Provide the [X, Y] coordinate of the cell's center where the given text is located.  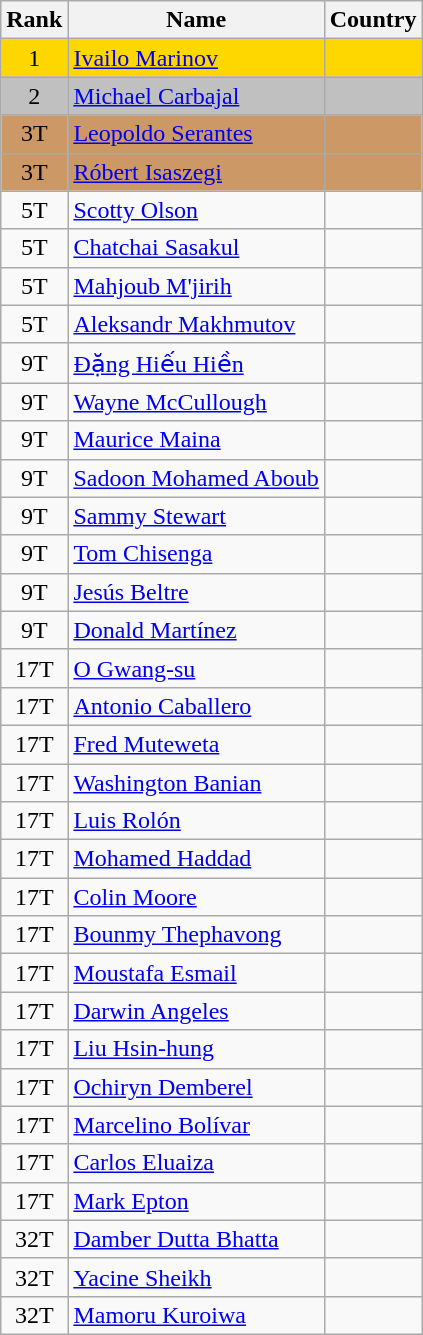
Liu Hsin-hung [196, 1049]
Ivailo Marinov [196, 58]
Mamoru Kuroiwa [196, 1315]
Leopoldo Serantes [196, 134]
Fred Muteweta [196, 744]
Washington Banian [196, 783]
Maurice Maina [196, 440]
Carlos Eluaiza [196, 1163]
Ochiryn Demberel [196, 1087]
Name [196, 20]
O Gwang-su [196, 668]
Darwin Angeles [196, 1011]
Chatchai Sasakul [196, 248]
Aleksandr Makhmutov [196, 324]
Sammy Stewart [196, 516]
Ðặng Hiếu Hiền [196, 363]
Róbert Isaszegi [196, 172]
Tom Chisenga [196, 554]
Country [373, 20]
Scotty Olson [196, 210]
Wayne McCullough [196, 402]
Michael Carbajal [196, 96]
Mohamed Haddad [196, 859]
Donald Martínez [196, 630]
Bounmy Thephavong [196, 935]
1 [34, 58]
Yacine Sheikh [196, 1277]
Sadoon Mohamed Aboub [196, 478]
Rank [34, 20]
2 [34, 96]
Colin Moore [196, 897]
Antonio Caballero [196, 706]
Marcelino Bolívar [196, 1125]
Moustafa Esmail [196, 973]
Jesús Beltre [196, 592]
Mahjoub M'jirih [196, 286]
Luis Rolón [196, 821]
Mark Epton [196, 1201]
Damber Dutta Bhatta [196, 1239]
